Capture the cell that displays the provided text and extract its [X, Y] central coordinate. 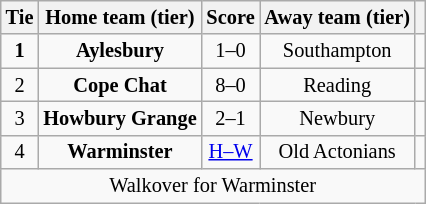
Aylesbury [120, 51]
2 [20, 85]
2–1 [231, 118]
1–0 [231, 51]
Cope Chat [120, 85]
8–0 [231, 85]
Howbury Grange [120, 118]
Newbury [338, 118]
Tie [20, 17]
Reading [338, 85]
4 [20, 152]
Score [231, 17]
Old Actonians [338, 152]
Warminster [120, 152]
H–W [231, 152]
Away team (tier) [338, 17]
Walkover for Warminster [213, 186]
Southampton [338, 51]
3 [20, 118]
Home team (tier) [120, 17]
1 [20, 51]
